Pinpoint the cell where the given text exists, returning its [x, y] midpoint coordinate. 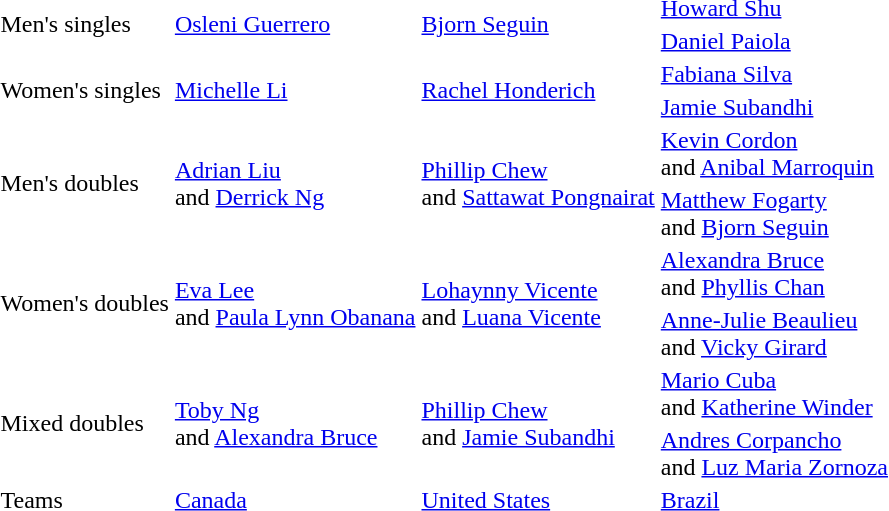
Phillip Chewand Jamie Subandhi [538, 424]
Adrian Liuand Derrick Ng [295, 184]
Daniel Paiola [774, 41]
Alexandra Bruceand Phyllis Chan [774, 274]
Lohaynny Vicenteand Luana Vicente [538, 304]
Andres Corpanchoand Luz Maria Zornoza [774, 454]
Michelle Li [295, 90]
Jamie Subandhi [774, 107]
Eva Leeand Paula Lynn Obanana [295, 304]
Rachel Honderich [538, 90]
Mario Cubaand Katherine Winder [774, 394]
Matthew Fogartyand Bjorn Seguin [774, 214]
Kevin Cordonand Anibal Marroquin [774, 154]
Phillip Chewand Sattawat Pongnairat [538, 184]
Anne-Julie Beaulieu and Vicky Girard [774, 334]
Fabiana Silva [774, 74]
Toby Ng and Alexandra Bruce [295, 424]
